Output the (X, Y) coordinate of the center of the cell containing the given text.  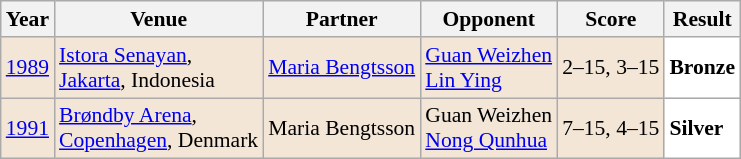
1989 (28, 68)
Opponent (488, 19)
2–15, 3–15 (610, 68)
Score (610, 19)
Silver (702, 128)
Bronze (702, 68)
Year (28, 19)
1991 (28, 128)
Brøndby Arena,Copenhagen, Denmark (158, 128)
7–15, 4–15 (610, 128)
Partner (342, 19)
Istora Senayan,Jakarta, Indonesia (158, 68)
Guan Weizhen Lin Ying (488, 68)
Result (702, 19)
Guan Weizhen Nong Qunhua (488, 128)
Venue (158, 19)
